Extract the (x, y) coordinate from the center of the cell holding the provided text.  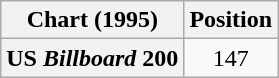
Position (231, 20)
147 (231, 58)
US Billboard 200 (92, 58)
Chart (1995) (92, 20)
